Extract the (X, Y) coordinate from the center of the cell holding the provided text.  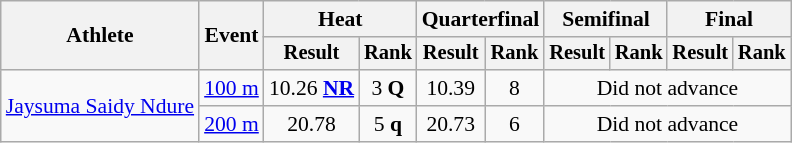
20.73 (451, 124)
Event (232, 36)
200 m (232, 124)
5 q (388, 124)
6 (515, 124)
10.26 NR (312, 88)
Semifinal (606, 19)
100 m (232, 88)
Heat (340, 19)
Quarterfinal (481, 19)
8 (515, 88)
10.39 (451, 88)
Final (728, 19)
Athlete (100, 36)
3 Q (388, 88)
Jaysuma Saidy Ndure (100, 106)
20.78 (312, 124)
